Return [x, y] of the center of cell containing provided text 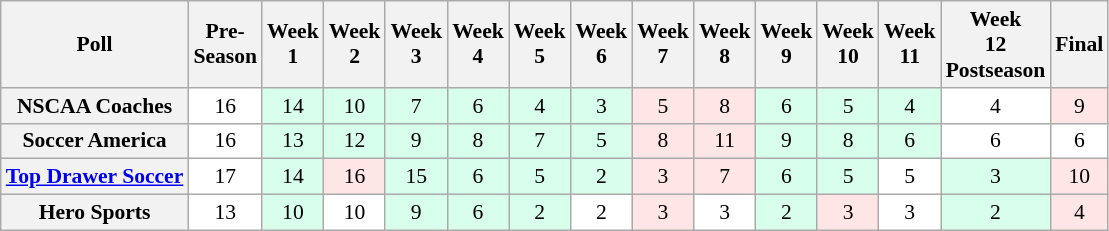
15 [416, 177]
Week2 [355, 44]
Week3 [416, 44]
11 [725, 141]
Week4 [478, 44]
Final [1079, 44]
Poll [95, 44]
Pre-Season [225, 44]
Week10 [848, 44]
Week6 [601, 44]
Week5 [540, 44]
12 [355, 141]
Top Drawer Soccer [95, 177]
Week12Postseason [996, 44]
Week9 [787, 44]
NSCAA Coaches [95, 106]
Week8 [725, 44]
Week7 [663, 44]
Hero Sports [95, 213]
Week11 [910, 44]
Soccer America [95, 141]
17 [225, 177]
Week1 [293, 44]
